Provide the (x, y) coordinate of the cell's center where the given text is located.  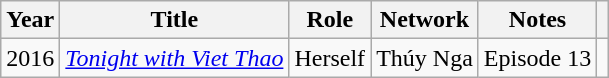
Year (30, 20)
Role (330, 20)
Thúy Nga (425, 58)
Network (425, 20)
Notes (537, 20)
2016 (30, 58)
Tonight with Viet Thao (174, 58)
Herself (330, 58)
Episode 13 (537, 58)
Title (174, 20)
